Determine the [X, Y] coordinate at the center of the cell enclosing the given text.  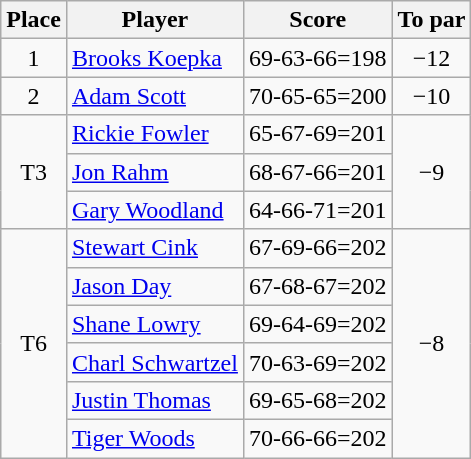
Stewart Cink [154, 248]
Player [154, 20]
70-65-65=200 [318, 96]
Place [34, 20]
64-66-71=201 [318, 210]
1 [34, 58]
Justin Thomas [154, 400]
2 [34, 96]
−8 [432, 343]
65-67-69=201 [318, 134]
Rickie Fowler [154, 134]
Jon Rahm [154, 172]
Gary Woodland [154, 210]
70-66-66=202 [318, 438]
Adam Scott [154, 96]
Score [318, 20]
67-68-67=202 [318, 286]
Charl Schwartzel [154, 362]
Tiger Woods [154, 438]
69-65-68=202 [318, 400]
70-63-69=202 [318, 362]
T3 [34, 172]
To par [432, 20]
69-63-66=198 [318, 58]
Shane Lowry [154, 324]
−9 [432, 172]
67-69-66=202 [318, 248]
69-64-69=202 [318, 324]
−12 [432, 58]
68-67-66=201 [318, 172]
−10 [432, 96]
Brooks Koepka [154, 58]
Jason Day [154, 286]
T6 [34, 343]
